Scan for the cell matching the given text and deliver its [X, Y] coordinate at center. 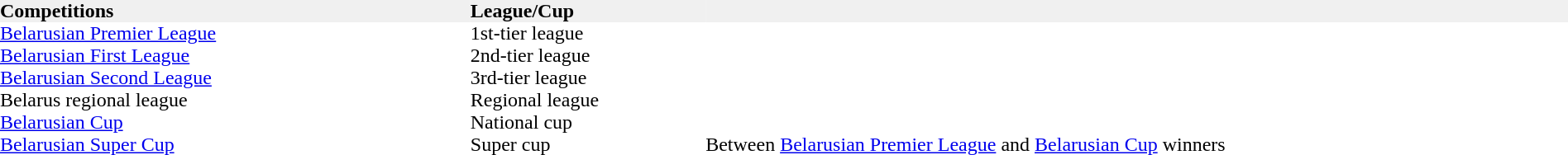
Belarus regional league [235, 101]
Belarusian First League [235, 56]
Belarusian Second League [235, 77]
Belarusian Cup [235, 122]
Competitions [235, 12]
2nd-tier league [588, 56]
National cup [588, 122]
3rd-tier league [588, 77]
Regional league [588, 101]
1st-tier league [588, 33]
Belarusian Premier League [235, 33]
League/Cup [588, 12]
